Provide the (X, Y) coordinate of the cell's center where the given text is located.  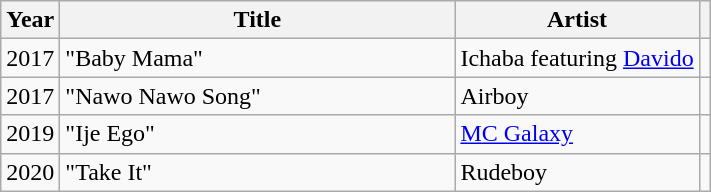
Ichaba featuring Davido (577, 58)
Artist (577, 20)
Title (258, 20)
Rudeboy (577, 172)
2020 (30, 172)
MC Galaxy (577, 134)
Year (30, 20)
"Baby Mama" (258, 58)
"Nawo Nawo Song" (258, 96)
2019 (30, 134)
"Take It" (258, 172)
"Ije Ego" (258, 134)
Airboy (577, 96)
